Identify which cell holds the provided text, then report its [x, y] central coordinate. 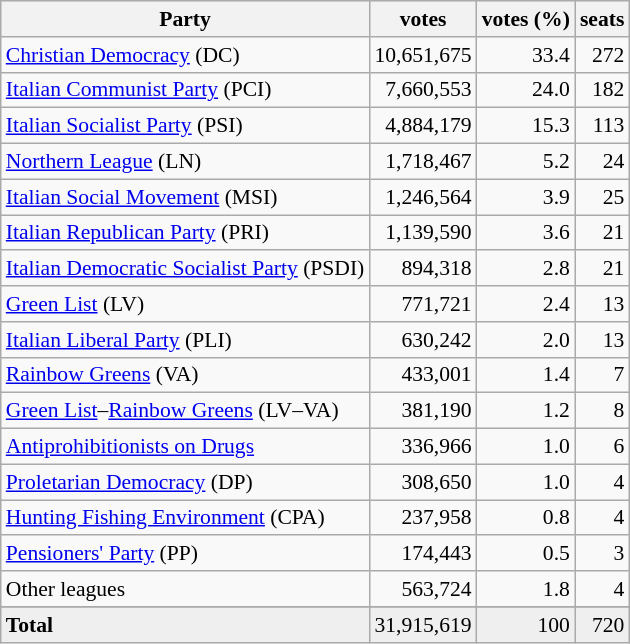
15.3 [526, 126]
2.8 [526, 269]
7,660,553 [422, 90]
8 [602, 411]
7 [602, 375]
1.2 [526, 411]
24.0 [526, 90]
894,318 [422, 269]
4,884,179 [422, 126]
3.9 [526, 197]
31,915,619 [422, 625]
3 [602, 554]
Italian Republican Party (PRI) [186, 233]
Northern League (LN) [186, 162]
174,443 [422, 554]
Italian Social Movement (MSI) [186, 197]
Total [186, 625]
1.8 [526, 589]
Antiprohibitionists on Drugs [186, 447]
Rainbow Greens (VA) [186, 375]
0.5 [526, 554]
0.8 [526, 518]
3.6 [526, 233]
seats [602, 19]
10,651,675 [422, 55]
Christian Democracy (DC) [186, 55]
563,724 [422, 589]
24 [602, 162]
votes (%) [526, 19]
1,139,590 [422, 233]
182 [602, 90]
Green List (LV) [186, 304]
336,966 [422, 447]
1,246,564 [422, 197]
Other leagues [186, 589]
771,721 [422, 304]
630,242 [422, 340]
720 [602, 625]
2.4 [526, 304]
1.4 [526, 375]
1,718,467 [422, 162]
Hunting Fishing Environment (CPA) [186, 518]
6 [602, 447]
381,190 [422, 411]
308,650 [422, 482]
237,958 [422, 518]
votes [422, 19]
2.0 [526, 340]
113 [602, 126]
Italian Socialist Party (PSI) [186, 126]
Pensioners' Party (PP) [186, 554]
Italian Liberal Party (PLI) [186, 340]
Italian Democratic Socialist Party (PSDI) [186, 269]
Party [186, 19]
Proletarian Democracy (DP) [186, 482]
433,001 [422, 375]
Italian Communist Party (PCI) [186, 90]
33.4 [526, 55]
25 [602, 197]
Green List–Rainbow Greens (LV–VA) [186, 411]
100 [526, 625]
272 [602, 55]
5.2 [526, 162]
